Detect which cell encompasses the target text, then output its (x, y) center coordinate. 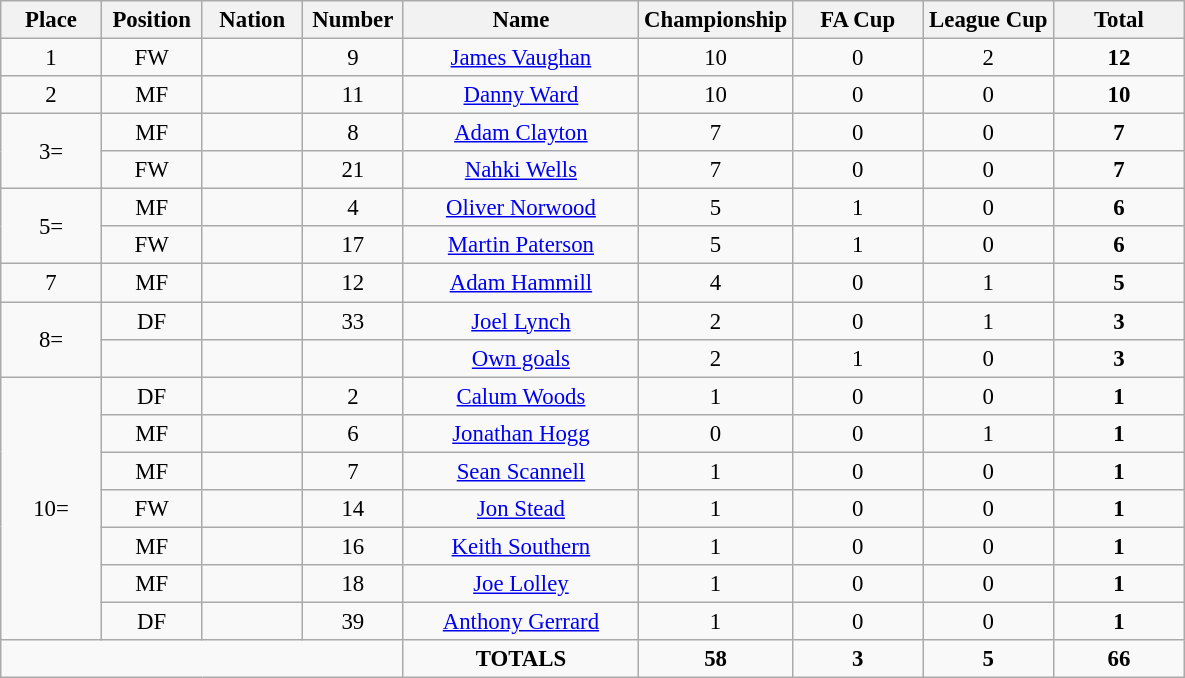
3= (52, 152)
Sean Scannell (521, 471)
Calum Woods (521, 396)
Number (354, 20)
18 (354, 584)
14 (354, 509)
33 (354, 321)
8 (354, 133)
10= (52, 508)
Own goals (521, 358)
Nation (252, 20)
Place (52, 20)
58 (716, 659)
8= (52, 340)
66 (1120, 659)
21 (354, 170)
Oliver Norwood (521, 208)
Position (152, 20)
Jon Stead (521, 509)
Nahki Wells (521, 170)
Keith Southern (521, 546)
Martin Paterson (521, 245)
Total (1120, 20)
League Cup (988, 20)
Championship (716, 20)
Danny Ward (521, 95)
Name (521, 20)
FA Cup (858, 20)
TOTALS (521, 659)
Adam Hammill (521, 283)
9 (354, 58)
16 (354, 546)
17 (354, 245)
Anthony Gerrard (521, 621)
5= (52, 226)
39 (354, 621)
Jonathan Hogg (521, 433)
Joel Lynch (521, 321)
Joe Lolley (521, 584)
James Vaughan (521, 58)
11 (354, 95)
Adam Clayton (521, 133)
